Pinpoint the cell where the given text exists, returning its [X, Y] midpoint coordinate. 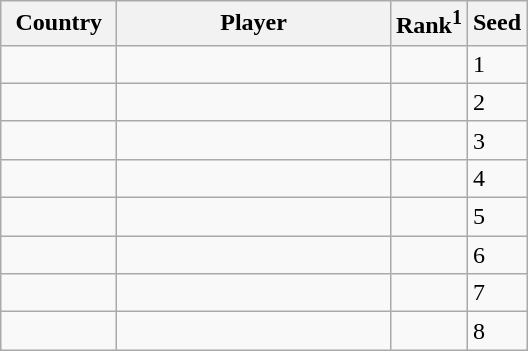
1 [496, 64]
5 [496, 217]
Country [59, 24]
4 [496, 178]
8 [496, 331]
7 [496, 293]
Seed [496, 24]
Player [254, 24]
Rank1 [428, 24]
6 [496, 255]
2 [496, 102]
3 [496, 140]
